Find where the given text appears and provide that cell's center as [x, y] coordinate. 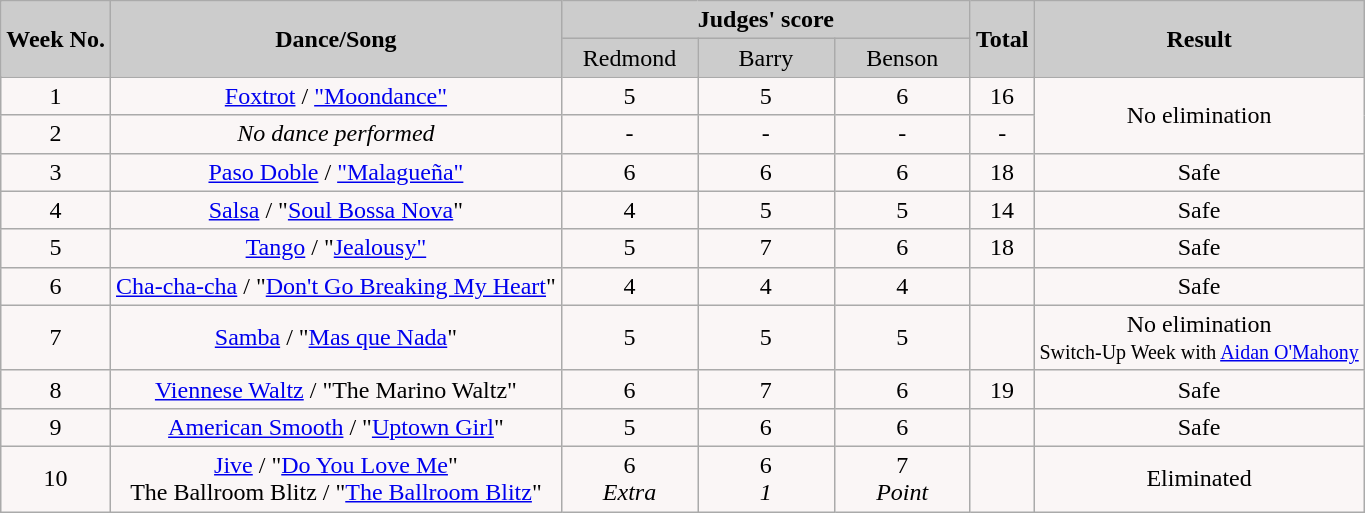
16 [1002, 96]
2 [56, 134]
Tango / "Jealousy" [336, 248]
Samba / "Mas que Nada" [336, 338]
7Point [902, 478]
Benson [902, 58]
19 [1002, 389]
3 [56, 172]
Jive / "Do You Love Me"The Ballroom Blitz / "The Ballroom Blitz" [336, 478]
Cha-cha-cha / "Don't Go Breaking My Heart" [336, 286]
Result [1199, 39]
Week No. [56, 39]
Salsa / "Soul Bossa Nova" [336, 210]
No eliminationSwitch-Up Week with Aidan O'Mahony [1199, 338]
1 [56, 96]
61 [766, 478]
Total [1002, 39]
6Extra [629, 478]
American Smooth / "Uptown Girl" [336, 427]
9 [56, 427]
No elimination [1199, 115]
Barry [766, 58]
8 [56, 389]
Dance/Song [336, 39]
14 [1002, 210]
Redmond [629, 58]
Eliminated [1199, 478]
No dance performed [336, 134]
Foxtrot / "Moondance" [336, 96]
10 [56, 478]
Paso Doble / "Malagueña" [336, 172]
Viennese Waltz / "The Marino Waltz" [336, 389]
Judges' score [766, 20]
